Determine the [x, y] coordinate at the center of the cell enclosing the given text.  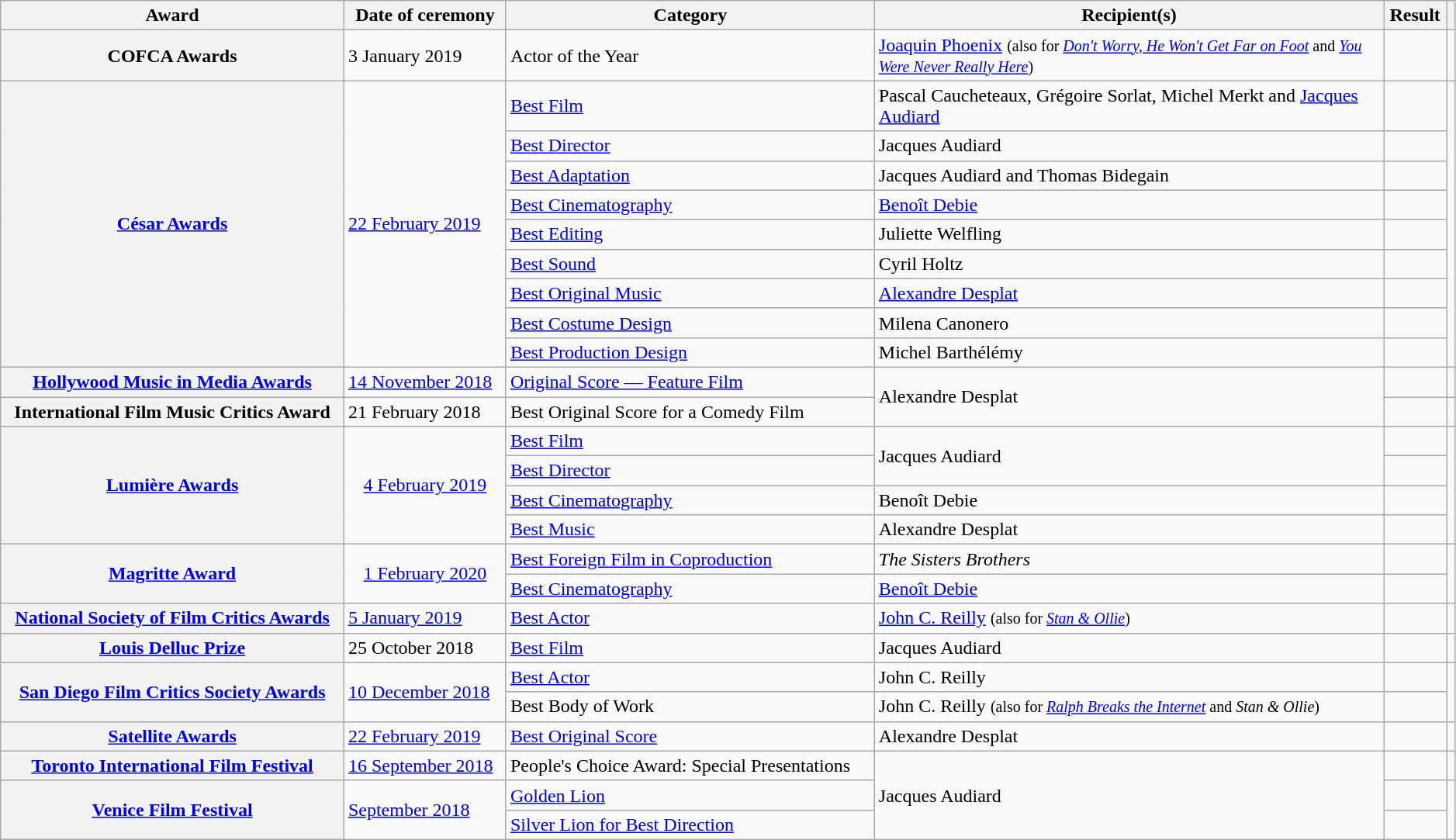
Category [690, 16]
Best Costume Design [690, 323]
Result [1415, 16]
Best Production Design [690, 352]
Milena Canonero [1129, 323]
Recipient(s) [1129, 16]
14 November 2018 [425, 382]
Toronto International Film Festival [172, 766]
Best Original Score [690, 736]
10 December 2018 [425, 692]
San Diego Film Critics Society Awards [172, 692]
Best Body of Work [690, 707]
Magritte Award [172, 574]
Silver Lion for Best Direction [690, 824]
John C. Reilly (also for Stan & Ollie) [1129, 618]
5 January 2019 [425, 618]
Venice Film Festival [172, 810]
Lumière Awards [172, 486]
Cyril Holtz [1129, 264]
John C. Reilly (also for Ralph Breaks the Internet and Stan & Ollie) [1129, 707]
Original Score — Feature Film [690, 382]
Best Original Music [690, 293]
Date of ceremony [425, 16]
Best Foreign Film in Coproduction [690, 559]
4 February 2019 [425, 486]
September 2018 [425, 810]
Best Editing [690, 234]
Golden Lion [690, 795]
John C. Reilly [1129, 677]
National Society of Film Critics Awards [172, 618]
16 September 2018 [425, 766]
César Awards [172, 224]
1 February 2020 [425, 574]
COFCA Awards [172, 56]
The Sisters Brothers [1129, 559]
Juliette Welfling [1129, 234]
People's Choice Award: Special Presentations [690, 766]
Joaquin Phoenix (also for Don't Worry, He Won't Get Far on Foot and You Were Never Really Here) [1129, 56]
3 January 2019 [425, 56]
21 February 2018 [425, 412]
Actor of the Year [690, 56]
International Film Music Critics Award [172, 412]
Satellite Awards [172, 736]
Best Original Score for a Comedy Film [690, 412]
Michel Barthélémy [1129, 352]
Hollywood Music in Media Awards [172, 382]
Best Adaptation [690, 175]
Louis Delluc Prize [172, 648]
Pascal Caucheteaux, Grégoire Sorlat, Michel Merkt and Jacques Audiard [1129, 105]
Best Sound [690, 264]
Award [172, 16]
Jacques Audiard and Thomas Bidegain [1129, 175]
25 October 2018 [425, 648]
Best Music [690, 530]
